Detect which cell encompasses the target text, then output its (x, y) center coordinate. 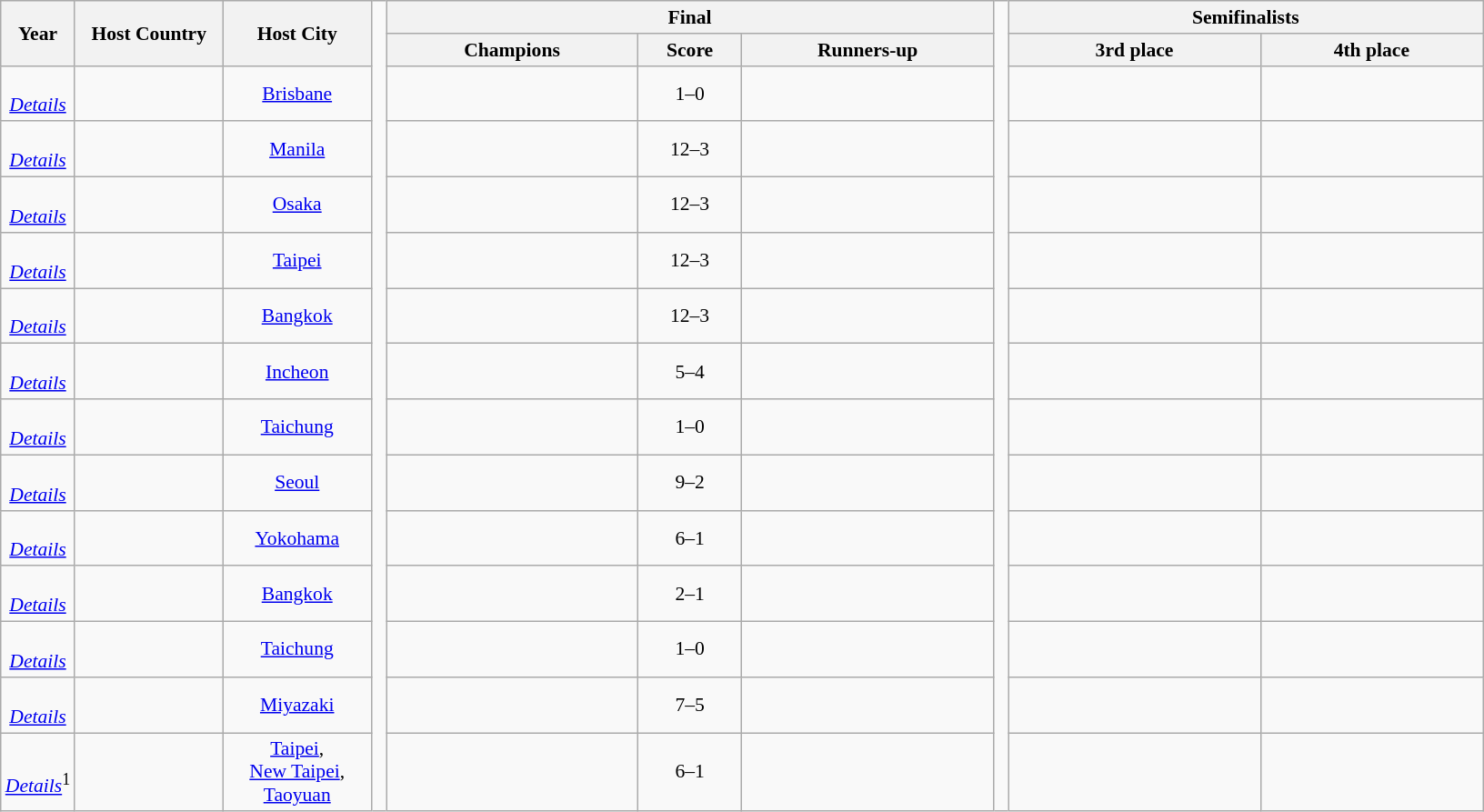
4th place (1371, 50)
Brisbane (296, 93)
9–2 (690, 482)
Miyazaki (296, 706)
Champions (511, 50)
Manila (296, 149)
Host City (296, 33)
Taipei (296, 260)
Taipei,New Taipei,Taoyuan (296, 773)
5–4 (690, 371)
Runners-up (867, 50)
2–1 (690, 595)
Year (38, 33)
Final (689, 17)
Host Country (149, 33)
Incheon (296, 371)
7–5 (690, 706)
Score (690, 50)
Seoul (296, 482)
Semifinalists (1246, 17)
Osaka (296, 206)
Yokohama (296, 538)
Details1 (38, 773)
3rd place (1135, 50)
